Extract the [X, Y] coordinate from the center of the cell holding the provided text.  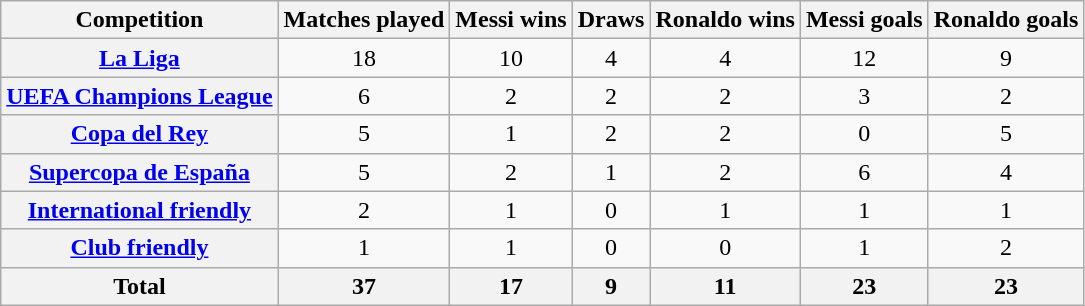
Messi goals [864, 20]
International friendly [140, 210]
10 [511, 58]
11 [725, 286]
18 [364, 58]
Club friendly [140, 248]
UEFA Champions League [140, 96]
Total [140, 286]
La Liga [140, 58]
Draws [611, 20]
12 [864, 58]
Ronaldo wins [725, 20]
Copa del Rey [140, 134]
3 [864, 96]
17 [511, 286]
Competition [140, 20]
Supercopa de España [140, 172]
Messi wins [511, 20]
37 [364, 286]
Matches played [364, 20]
Ronaldo goals [1006, 20]
